Identify which cell holds the provided text, then report its [x, y] central coordinate. 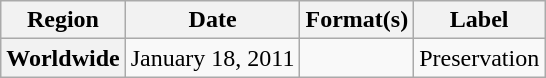
Region [63, 20]
Preservation [480, 58]
Format(s) [357, 20]
Label [480, 20]
January 18, 2011 [212, 58]
Worldwide [63, 58]
Date [212, 20]
